Output the (X, Y) coordinate of the center of the cell containing the given text.  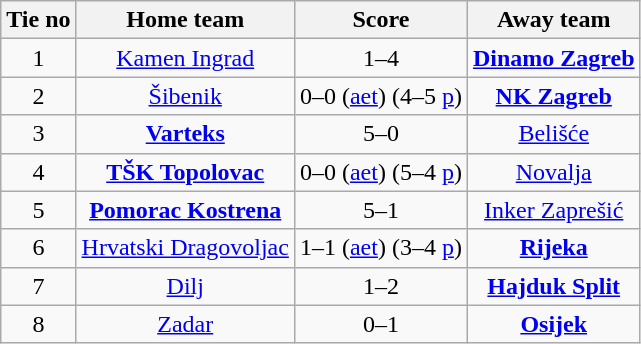
Zadar (185, 324)
1–2 (380, 286)
Score (380, 20)
0–0 (aet) (5–4 p) (380, 172)
Tie no (38, 20)
Rijeka (554, 248)
0–1 (380, 324)
5–1 (380, 210)
NK Zagreb (554, 96)
8 (38, 324)
0–0 (aet) (4–5 p) (380, 96)
3 (38, 134)
2 (38, 96)
Osijek (554, 324)
Home team (185, 20)
Away team (554, 20)
Inker Zaprešić (554, 210)
Belišće (554, 134)
Novalja (554, 172)
7 (38, 286)
5–0 (380, 134)
1–4 (380, 58)
1 (38, 58)
6 (38, 248)
Pomorac Kostrena (185, 210)
5 (38, 210)
TŠK Topolovac (185, 172)
Dinamo Zagreb (554, 58)
Šibenik (185, 96)
Kamen Ingrad (185, 58)
Hajduk Split (554, 286)
4 (38, 172)
Hrvatski Dragovoljac (185, 248)
1–1 (aet) (3–4 p) (380, 248)
Dilj (185, 286)
Varteks (185, 134)
